Capture the cell that displays the provided text and extract its (x, y) central coordinate. 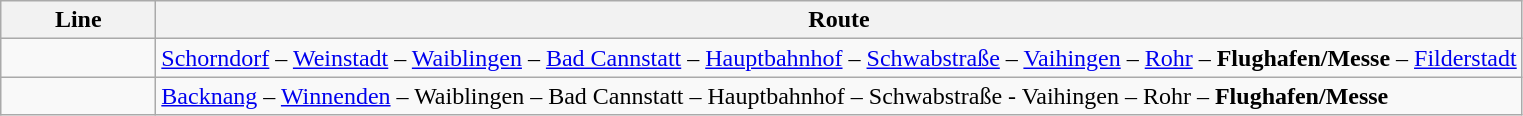
Line (78, 20)
Backnang – Winnenden – Waiblingen – Bad Cannstatt – Hauptbahnhof – Schwabstraße - Vaihingen – Rohr – Flughafen/Messe (839, 96)
Route (839, 20)
Schorndorf – Weinstadt – Waiblingen – Bad Cannstatt – Hauptbahnhof – Schwabstraße – Vaihingen – Rohr – Flughafen/Messe – Filderstadt (839, 58)
